Extract the (x, y) coordinate from the center of the cell holding the provided text.  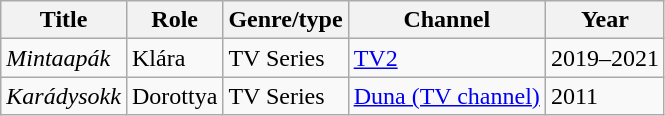
TV2 (446, 58)
2011 (604, 96)
2019–2021 (604, 58)
Title (64, 20)
Channel (446, 20)
Genre/type (286, 20)
Duna (TV channel) (446, 96)
Role (174, 20)
Dorottya (174, 96)
Mintaapák (64, 58)
Year (604, 20)
Karádysokk (64, 96)
Klára (174, 58)
